Extract the (x, y) coordinate from the center of the cell holding the provided text.  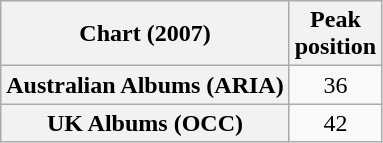
Peakposition (335, 34)
42 (335, 123)
Chart (2007) (145, 34)
36 (335, 85)
Australian Albums (ARIA) (145, 85)
UK Albums (OCC) (145, 123)
